Pinpoint the cell where the given text exists, returning its [x, y] midpoint coordinate. 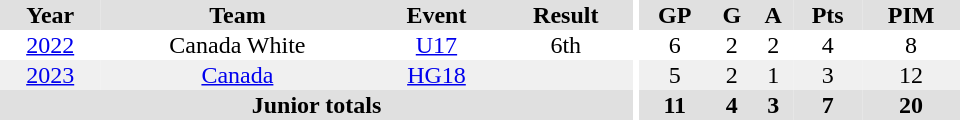
Junior totals [316, 105]
11 [675, 105]
7 [828, 105]
Canada White [237, 45]
GP [675, 15]
HG18 [436, 75]
A [773, 15]
G [732, 15]
5 [675, 75]
1 [773, 75]
Event [436, 15]
20 [911, 105]
PIM [911, 15]
Year [50, 15]
6 [675, 45]
Pts [828, 15]
Canada [237, 75]
12 [911, 75]
2023 [50, 75]
U17 [436, 45]
Result [566, 15]
6th [566, 45]
Team [237, 15]
8 [911, 45]
2022 [50, 45]
